Pinpoint the cell where the given text exists, returning its (X, Y) midpoint coordinate. 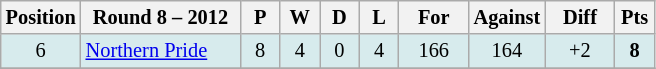
For (434, 17)
Diff (580, 17)
0 (340, 51)
+2 (580, 51)
6 (41, 51)
164 (508, 51)
Pts (635, 17)
166 (434, 51)
D (340, 17)
Northern Pride (161, 51)
Round 8 – 2012 (161, 17)
Position (41, 17)
L (379, 17)
W (300, 17)
Against (508, 17)
P (260, 17)
